Return the (X, Y) coordinate for the center point of the cell that contains the specified text.  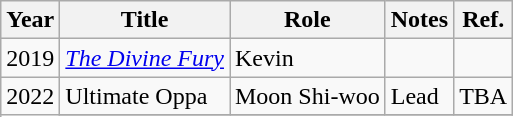
2019 (30, 58)
Title (145, 20)
Kevin (308, 58)
Moon Shi-woo (308, 96)
Ref. (484, 20)
The Divine Fury (145, 58)
Notes (419, 20)
Year (30, 20)
Role (308, 20)
Lead (419, 96)
2022 (30, 96)
TBA (484, 96)
Ultimate Oppa (145, 96)
